Detect which cell encompasses the target text, then output its (X, Y) center coordinate. 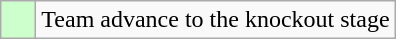
Team advance to the knockout stage (216, 20)
